For the text-containing cell, return its midpoint in [x, y] coordinate format. 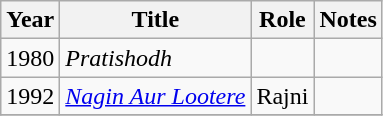
Nagin Aur Lootere [156, 96]
1992 [30, 96]
Title [156, 20]
Rajni [282, 96]
Pratishodh [156, 58]
Role [282, 20]
1980 [30, 58]
Year [30, 20]
Notes [348, 20]
